Find where the given text appears and provide that cell's center as [X, Y] coordinate. 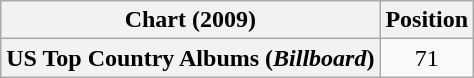
Chart (2009) [190, 20]
US Top Country Albums (Billboard) [190, 58]
71 [427, 58]
Position [427, 20]
